Output the [X, Y] coordinate of the center of the cell containing the given text.  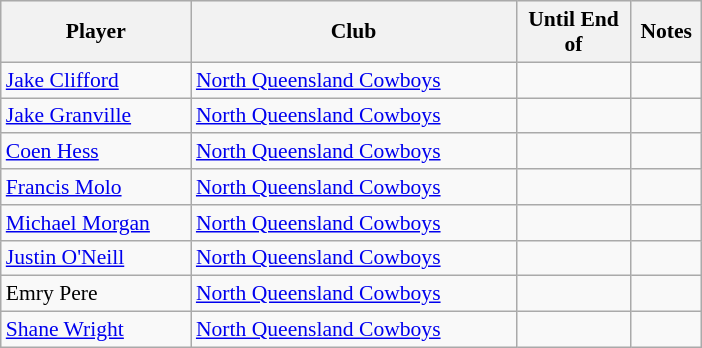
Notes [666, 32]
Jake Clifford [96, 80]
Club [354, 32]
Justin O'Neill [96, 258]
Francis Molo [96, 187]
Shane Wright [96, 330]
Jake Granville [96, 116]
Coen Hess [96, 152]
Michael Morgan [96, 223]
Emry Pere [96, 294]
Player [96, 32]
Until End of [574, 32]
